Identify which cell holds the provided text, then report its (X, Y) central coordinate. 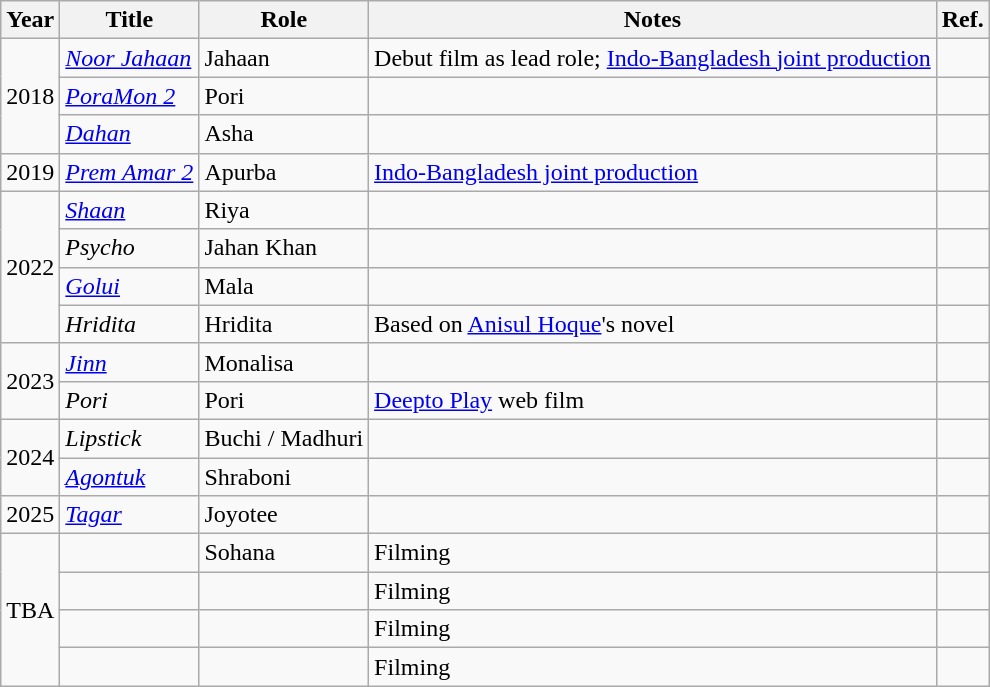
Deepto Play web film (653, 400)
Apurba (284, 172)
2023 (30, 381)
Agontuk (130, 477)
Year (30, 20)
Prem Amar 2 (130, 172)
Joyotee (284, 515)
Notes (653, 20)
Psycho (130, 248)
Jinn (130, 362)
Based on Anisul Hoque's novel (653, 324)
Jahan Khan (284, 248)
Buchi / Madhuri (284, 438)
Debut film as lead role; Indo-Bangladesh joint production (653, 58)
Lipstick (130, 438)
2024 (30, 457)
Role (284, 20)
2019 (30, 172)
Ref. (962, 20)
2018 (30, 96)
Asha (284, 134)
Indo-Bangladesh joint production (653, 172)
Mala (284, 286)
2025 (30, 515)
Shaan (130, 210)
Sohana (284, 553)
Jahaan (284, 58)
Monalisa (284, 362)
Title (130, 20)
2022 (30, 267)
Noor Jahaan (130, 58)
TBA (30, 610)
Shraboni (284, 477)
PoraMon 2 (130, 96)
Golui (130, 286)
Riya (284, 210)
Tagar (130, 515)
Dahan (130, 134)
